Identify which cell holds the provided text, then report its [X, Y] central coordinate. 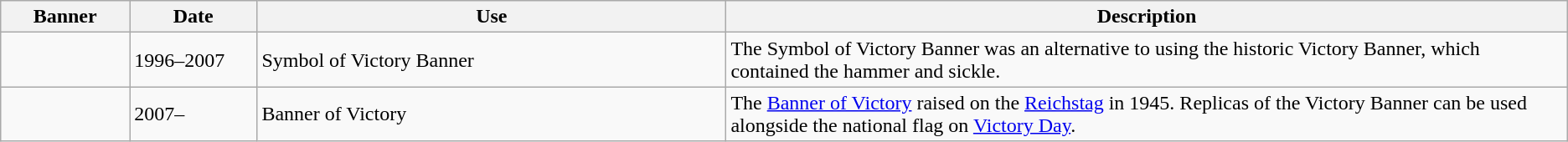
Banner [65, 17]
Use [492, 17]
Symbol of Victory Banner [492, 60]
1996–2007 [193, 60]
The Symbol of Victory Banner was an alternative to using the historic Victory Banner, which contained the hammer and sickle. [1147, 60]
The Banner of Victory raised on the Reichstag in 1945. Replicas of the Victory Banner can be used alongside the national flag on Victory Day. [1147, 114]
Banner of Victory [492, 114]
2007– [193, 114]
Description [1147, 17]
Date [193, 17]
